Search for the cell housing the specified text and yield its (X, Y) center coordinate. 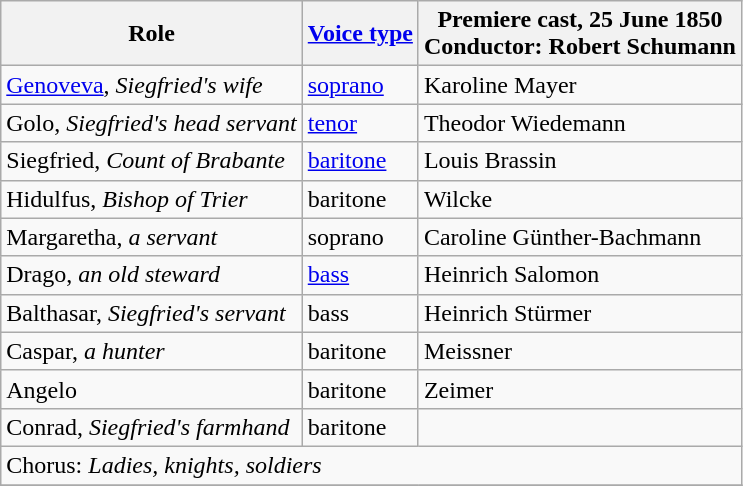
Hidulfus, Bishop of Trier (152, 199)
Conrad, Siegfried's farmhand (152, 427)
Golo, Siegfried's head servant (152, 123)
Role (152, 34)
Louis Brassin (580, 161)
Theodor Wiedemann (580, 123)
Meissner (580, 351)
Margaretha, a servant (152, 237)
Heinrich Stürmer (580, 313)
Caroline Günther-Bachmann (580, 237)
Voice type (360, 34)
Siegfried, Count of Brabante (152, 161)
Genoveva, Siegfried's wife (152, 85)
Caspar, a hunter (152, 351)
Zeimer (580, 389)
Drago, an old steward (152, 275)
Angelo (152, 389)
Balthasar, Siegfried's servant (152, 313)
Karoline Mayer (580, 85)
Premiere cast, 25 June 1850Conductor: Robert Schumann (580, 34)
Heinrich Salomon (580, 275)
Chorus: Ladies, knights, soldiers (372, 465)
tenor (360, 123)
Wilcke (580, 199)
